Scan for the cell matching the given text and deliver its (X, Y) coordinate at center. 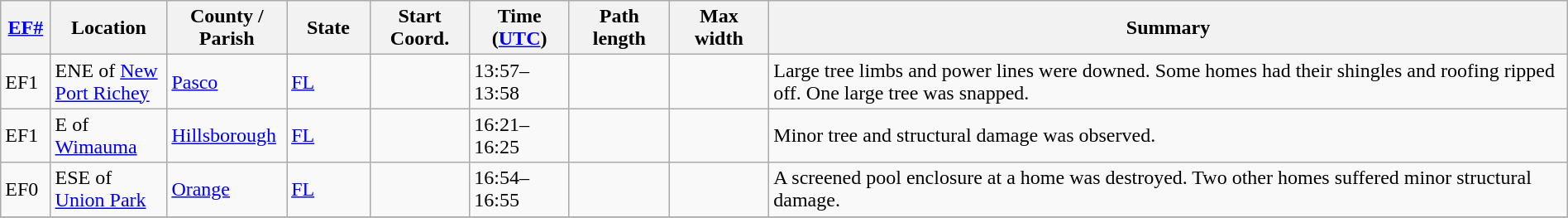
County / Parish (227, 28)
Minor tree and structural damage was observed. (1168, 136)
EF# (26, 28)
Large tree limbs and power lines were downed. Some homes had their shingles and roofing ripped off. One large tree was snapped. (1168, 81)
13:57–13:58 (519, 81)
Pasco (227, 81)
State (329, 28)
ENE of New Port Richey (109, 81)
16:54–16:55 (519, 189)
E of Wimauma (109, 136)
ESE of Union Park (109, 189)
Path length (619, 28)
Max width (719, 28)
A screened pool enclosure at a home was destroyed. Two other homes suffered minor structural damage. (1168, 189)
16:21–16:25 (519, 136)
Hillsborough (227, 136)
Start Coord. (420, 28)
Summary (1168, 28)
Orange (227, 189)
Location (109, 28)
EF0 (26, 189)
Time (UTC) (519, 28)
